Pinpoint the cell where the given text exists, returning its [X, Y] midpoint coordinate. 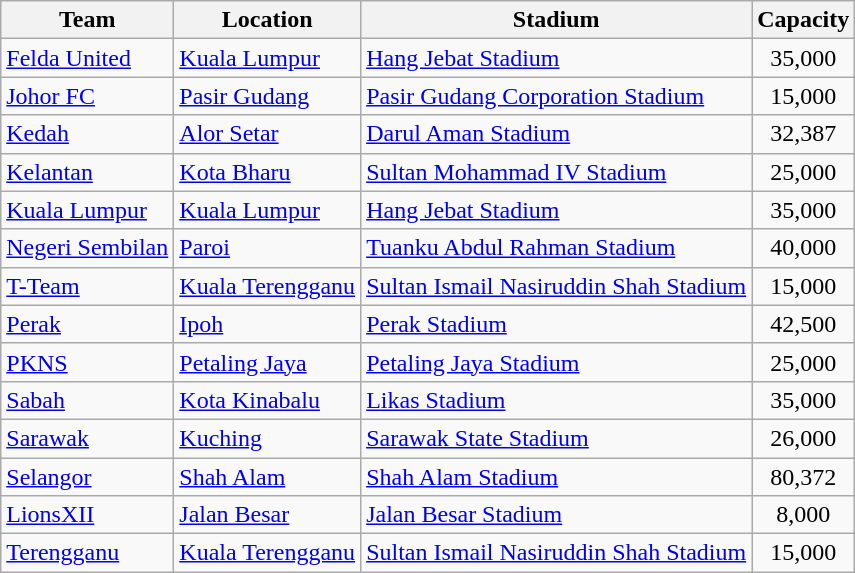
Kota Bharu [268, 172]
Kedah [88, 134]
Capacity [804, 20]
Tuanku Abdul Rahman Stadium [556, 248]
42,500 [804, 324]
Pasir Gudang [268, 96]
Alor Setar [268, 134]
Pasir Gudang Corporation Stadium [556, 96]
Perak [88, 324]
T-Team [88, 286]
Johor FC [88, 96]
Kota Kinabalu [268, 400]
8,000 [804, 515]
32,387 [804, 134]
Likas Stadium [556, 400]
Jalan Besar Stadium [556, 515]
Paroi [268, 248]
Sarawak State Stadium [556, 438]
Sabah [88, 400]
Jalan Besar [268, 515]
Terengganu [88, 553]
Selangor [88, 477]
Petaling Jaya Stadium [556, 362]
Kelantan [88, 172]
Team [88, 20]
Shah Alam [268, 477]
PKNS [88, 362]
Shah Alam Stadium [556, 477]
Felda United [88, 58]
Sultan Mohammad IV Stadium [556, 172]
80,372 [804, 477]
Negeri Sembilan [88, 248]
Petaling Jaya [268, 362]
Sarawak [88, 438]
Location [268, 20]
Kuching [268, 438]
Ipoh [268, 324]
Perak Stadium [556, 324]
Stadium [556, 20]
LionsXII [88, 515]
Darul Aman Stadium [556, 134]
26,000 [804, 438]
40,000 [804, 248]
